Extract the [X, Y] coordinate from the center of the cell holding the provided text.  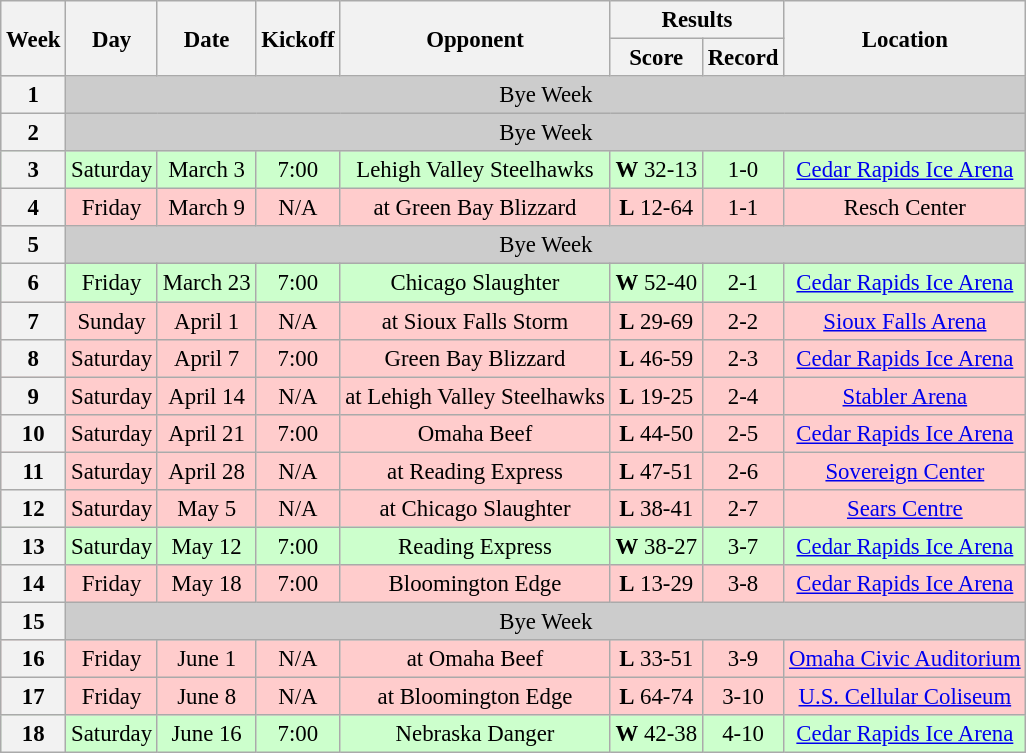
8 [34, 358]
L 64-74 [656, 697]
at Chicago Slaughter [475, 509]
May 5 [206, 509]
June 16 [206, 734]
12 [34, 509]
March 9 [206, 208]
3 [34, 170]
Lehigh Valley Steelhawks [475, 170]
1-0 [742, 170]
18 [34, 734]
April 7 [206, 358]
1-1 [742, 208]
2-4 [742, 396]
10 [34, 433]
L 38-41 [656, 509]
Week [34, 38]
Results [697, 20]
at Lehigh Valley Steelhawks [475, 396]
Date [206, 38]
2-5 [742, 433]
May 18 [206, 584]
April 28 [206, 471]
May 12 [206, 546]
4 [34, 208]
5 [34, 245]
9 [34, 396]
Green Bay Blizzard [475, 358]
Chicago Slaughter [475, 283]
Kickoff [298, 38]
U.S. Cellular Coliseum [905, 697]
14 [34, 584]
March 23 [206, 283]
16 [34, 659]
4-10 [742, 734]
June 8 [206, 697]
L 46-59 [656, 358]
6 [34, 283]
April 1 [206, 321]
3-10 [742, 697]
at Reading Express [475, 471]
2-1 [742, 283]
Sears Centre [905, 509]
W 38-27 [656, 546]
June 1 [206, 659]
Sunday [112, 321]
3-8 [742, 584]
L 47-51 [656, 471]
13 [34, 546]
at Bloomington Edge [475, 697]
17 [34, 697]
Sovereign Center [905, 471]
March 3 [206, 170]
Bloomington Edge [475, 584]
Score [656, 58]
L 13-29 [656, 584]
Day [112, 38]
15 [34, 621]
W 52-40 [656, 283]
L 33-51 [656, 659]
Location [905, 38]
2-3 [742, 358]
W 32-13 [656, 170]
L 12-64 [656, 208]
April 21 [206, 433]
at Green Bay Blizzard [475, 208]
L 44-50 [656, 433]
Omaha Civic Auditorium [905, 659]
April 14 [206, 396]
2-2 [742, 321]
Opponent [475, 38]
2-6 [742, 471]
3-7 [742, 546]
Record [742, 58]
at Omaha Beef [475, 659]
Resch Center [905, 208]
1 [34, 95]
Stabler Arena [905, 396]
W 42-38 [656, 734]
Omaha Beef [475, 433]
2-7 [742, 509]
7 [34, 321]
Reading Express [475, 546]
Nebraska Danger [475, 734]
3-9 [742, 659]
2 [34, 133]
L 19-25 [656, 396]
L 29-69 [656, 321]
11 [34, 471]
at Sioux Falls Storm [475, 321]
Sioux Falls Arena [905, 321]
